Extract the (X, Y) coordinate from the center of the cell holding the provided text.  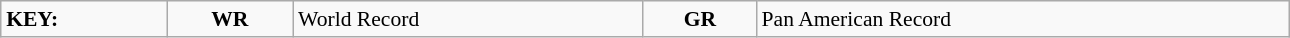
World Record (468, 19)
GR (700, 19)
WR (230, 19)
Pan American Record (1023, 19)
KEY: (84, 19)
